From the cell containing the given text, extract its center point as (X, Y) coordinate. 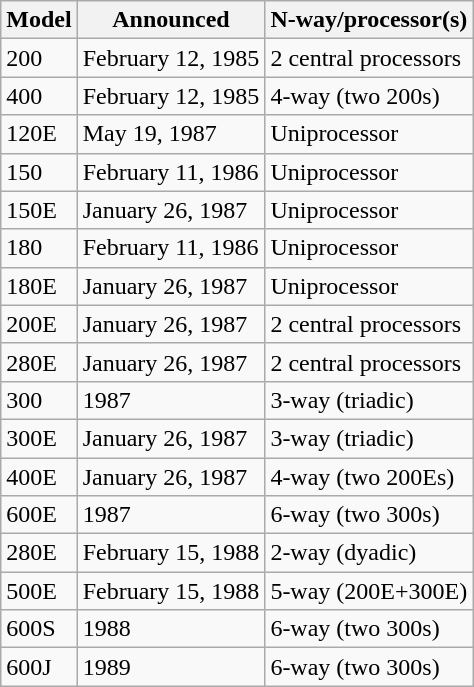
5-way (200E+300E) (369, 591)
4-way (two 200Es) (369, 477)
180E (39, 286)
300E (39, 438)
200 (39, 58)
400E (39, 477)
1989 (171, 667)
500E (39, 591)
Announced (171, 20)
150E (39, 210)
4-way (two 200s) (369, 96)
1988 (171, 629)
600E (39, 515)
150 (39, 172)
N-way/processor(s) (369, 20)
200E (39, 324)
600J (39, 667)
300 (39, 400)
Model (39, 20)
May 19, 1987 (171, 134)
600S (39, 629)
400 (39, 96)
2-way (dyadic) (369, 553)
120E (39, 134)
180 (39, 248)
